Find where the given text appears and provide that cell's center as [x, y] coordinate. 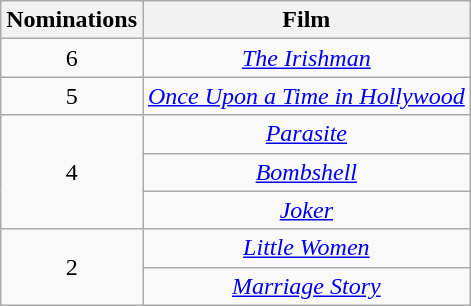
Joker [306, 210]
4 [72, 172]
5 [72, 96]
Once Upon a Time in Hollywood [306, 96]
2 [72, 267]
Nominations [72, 20]
Parasite [306, 134]
Film [306, 20]
The Irishman [306, 58]
Bombshell [306, 172]
Marriage Story [306, 286]
6 [72, 58]
Little Women [306, 248]
